Capture the cell that displays the provided text and extract its (X, Y) central coordinate. 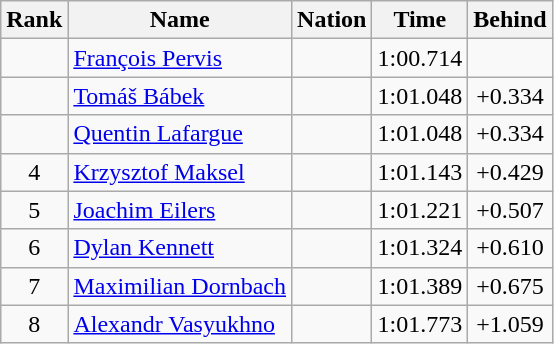
6 (34, 248)
+0.675 (510, 286)
Alexandr Vasyukhno (180, 324)
Maximilian Dornbach (180, 286)
1:01.773 (420, 324)
+0.429 (510, 172)
1:01.143 (420, 172)
4 (34, 172)
Krzysztof Maksel (180, 172)
5 (34, 210)
Rank (34, 20)
Joachim Eilers (180, 210)
7 (34, 286)
Tomáš Bábek (180, 96)
Dylan Kennett (180, 248)
1:01.221 (420, 210)
+0.610 (510, 248)
+1.059 (510, 324)
François Pervis (180, 58)
Time (420, 20)
Behind (510, 20)
1:00.714 (420, 58)
1:01.324 (420, 248)
8 (34, 324)
+0.507 (510, 210)
Nation (332, 20)
Quentin Lafargue (180, 134)
Name (180, 20)
1:01.389 (420, 286)
